Capture the cell that displays the provided text and extract its [X, Y] central coordinate. 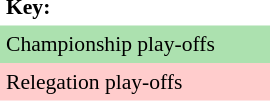
Championship play-offs [135, 45]
Relegation play-offs [135, 82]
